Pinpoint the cell where the given text exists, returning its [X, Y] midpoint coordinate. 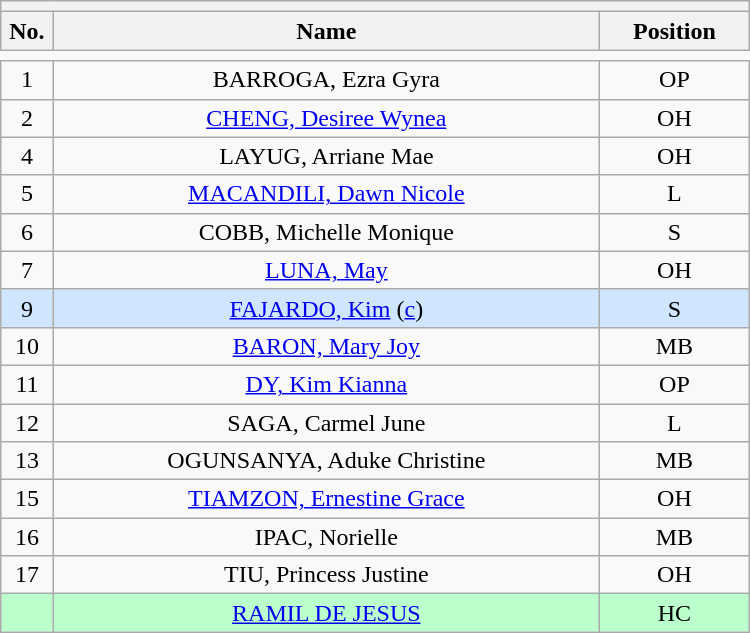
7 [27, 270]
TIAMZON, Ernestine Grace [326, 499]
2 [27, 118]
13 [27, 461]
LUNA, May [326, 270]
11 [27, 384]
16 [27, 537]
BARON, Mary Joy [326, 346]
15 [27, 499]
FAJARDO, Kim (c) [326, 308]
12 [27, 423]
LAYUG, Arriane Mae [326, 156]
IPAC, Norielle [326, 537]
TIU, Princess Justine [326, 575]
OGUNSANYA, Aduke Christine [326, 461]
Name [326, 31]
5 [27, 194]
6 [27, 232]
HC [675, 613]
4 [27, 156]
MACANDILI, Dawn Nicole [326, 194]
CHENG, Desiree Wynea [326, 118]
10 [27, 346]
9 [27, 308]
BARROGA, Ezra Gyra [326, 80]
No. [27, 31]
DY, Kim Kianna [326, 384]
Position [675, 31]
17 [27, 575]
1 [27, 80]
COBB, Michelle Monique [326, 232]
RAMIL DE JESUS [326, 613]
SAGA, Carmel June [326, 423]
